From the cell containing the given text, extract its center point as (X, Y) coordinate. 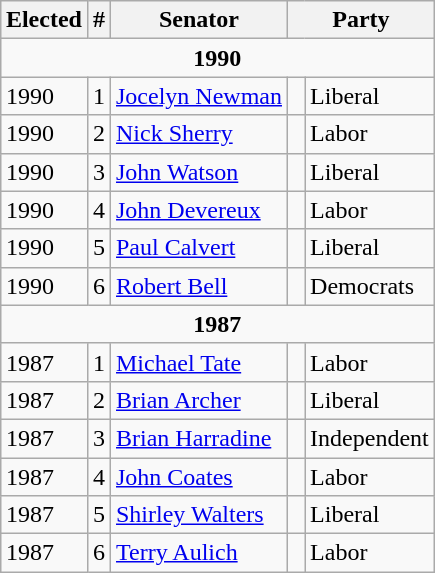
John Coates (198, 477)
Robert Bell (198, 286)
Elected (44, 20)
John Devereux (198, 210)
Terry Aulich (198, 553)
Jocelyn Newman (198, 96)
Brian Archer (198, 400)
Party (362, 20)
Democrats (370, 286)
Michael Tate (198, 362)
# (98, 20)
Paul Calvert (198, 248)
Senator (198, 20)
John Watson (198, 172)
Brian Harradine (198, 438)
Shirley Walters (198, 515)
Independent (370, 438)
Nick Sherry (198, 134)
